Search for the cell housing the specified text and yield its [X, Y] center coordinate. 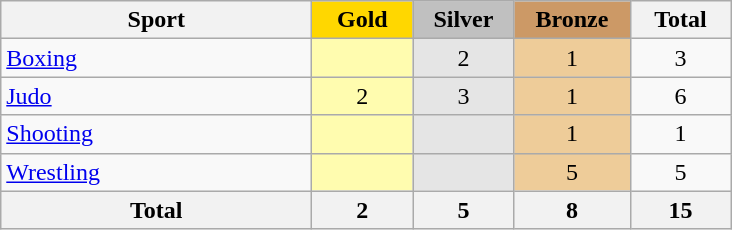
Sport [156, 20]
Bronze [572, 20]
Gold [362, 20]
Boxing [156, 58]
Silver [464, 20]
Shooting [156, 134]
Wrestling [156, 172]
8 [572, 210]
Judo [156, 96]
6 [680, 96]
15 [680, 210]
